For the text-containing cell, return its midpoint in (X, Y) coordinate format. 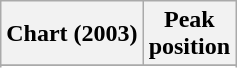
Chart (2003) (72, 34)
Peakposition (189, 34)
